Return the [x, y] coordinate for the center point of the cell that contains the specified text.  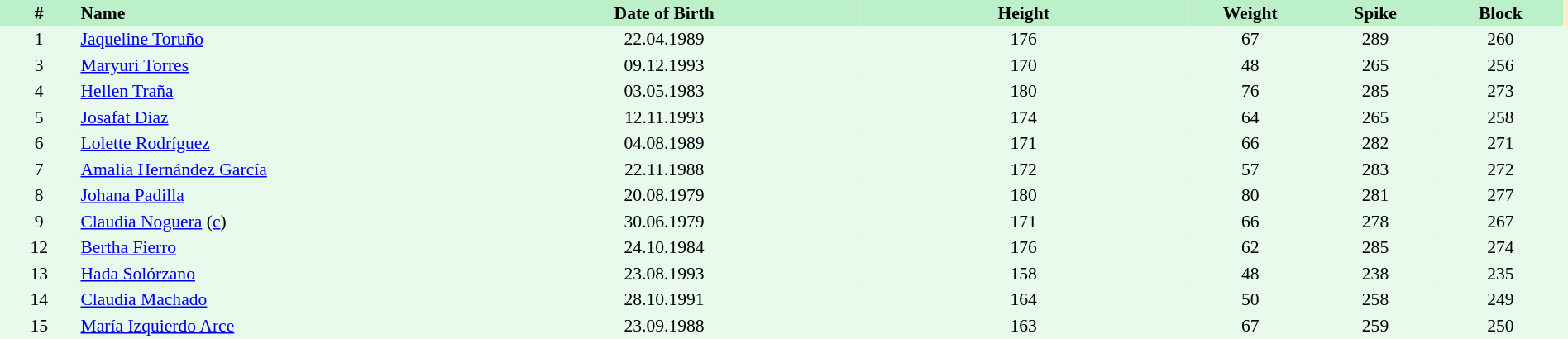
7 [39, 169]
Spike [1374, 13]
62 [1250, 248]
163 [1024, 326]
6 [39, 144]
172 [1024, 169]
Claudia Noguera (c) [273, 222]
María Izquierdo Arce [273, 326]
22.11.1988 [664, 169]
22.04.1989 [664, 40]
80 [1250, 195]
50 [1250, 299]
12 [39, 248]
289 [1374, 40]
164 [1024, 299]
283 [1374, 169]
Hellen Traña [273, 91]
174 [1024, 117]
274 [1500, 248]
281 [1374, 195]
271 [1500, 144]
Weight [1250, 13]
03.05.1983 [664, 91]
9 [39, 222]
23.08.1993 [664, 274]
23.09.1988 [664, 326]
277 [1500, 195]
3 [39, 65]
273 [1500, 91]
Hada Solórzano [273, 274]
8 [39, 195]
12.11.1993 [664, 117]
282 [1374, 144]
24.10.1984 [664, 248]
Block [1500, 13]
Johana Padilla [273, 195]
250 [1500, 326]
04.08.1989 [664, 144]
15 [39, 326]
57 [1250, 169]
14 [39, 299]
30.06.1979 [664, 222]
Maryuri Torres [273, 65]
Date of Birth [664, 13]
20.08.1979 [664, 195]
235 [1500, 274]
Josafat Díaz [273, 117]
# [39, 13]
249 [1500, 299]
Claudia Machado [273, 299]
Name [273, 13]
Amalia Hernández García [273, 169]
09.12.1993 [664, 65]
278 [1374, 222]
259 [1374, 326]
Lolette Rodríguez [273, 144]
Jaqueline Toruño [273, 40]
158 [1024, 274]
256 [1500, 65]
170 [1024, 65]
28.10.1991 [664, 299]
267 [1500, 222]
Bertha Fierro [273, 248]
260 [1500, 40]
272 [1500, 169]
238 [1374, 274]
76 [1250, 91]
13 [39, 274]
Height [1024, 13]
64 [1250, 117]
5 [39, 117]
1 [39, 40]
4 [39, 91]
